Locate the cell with the specified text and output its [X, Y] center coordinate. 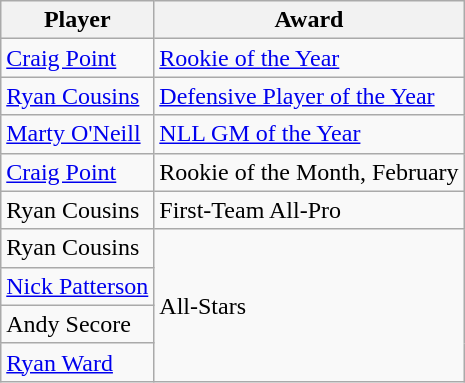
Rookie of the Year [309, 58]
Andy Secore [78, 324]
All-Stars [309, 305]
Defensive Player of the Year [309, 96]
Nick Patterson [78, 286]
Award [309, 20]
First-Team All-Pro [309, 210]
NLL GM of the Year [309, 134]
Ryan Ward [78, 362]
Player [78, 20]
Rookie of the Month, February [309, 172]
Marty O'Neill [78, 134]
